For the text-containing cell, return its midpoint in [X, Y] coordinate format. 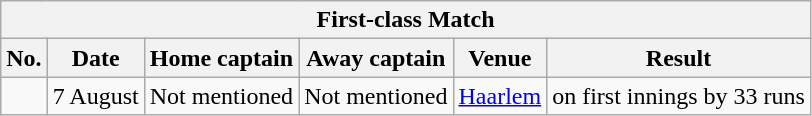
First-class Match [406, 20]
Venue [500, 58]
on first innings by 33 runs [679, 96]
Home captain [221, 58]
Away captain [376, 58]
Result [679, 58]
Haarlem [500, 96]
No. [24, 58]
Date [96, 58]
7 August [96, 96]
